Capture the cell that displays the provided text and extract its [X, Y] central coordinate. 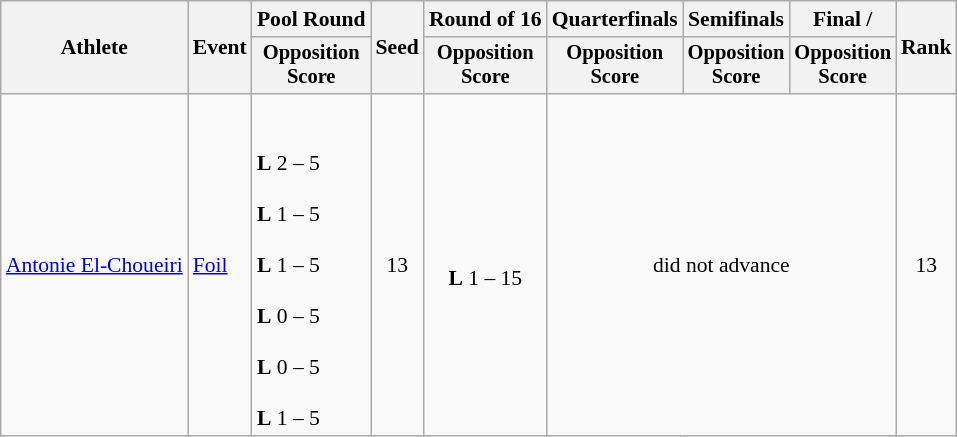
Athlete [94, 48]
Foil [220, 265]
Semifinals [736, 19]
Final / [842, 19]
Quarterfinals [615, 19]
Event [220, 48]
Round of 16 [486, 19]
Seed [398, 48]
did not advance [722, 265]
Pool Round [312, 19]
Rank [926, 48]
L 1 – 15 [486, 265]
Antonie El-Choueiri [94, 265]
L 2 – 5L 1 – 5L 1 – 5L 0 – 5L 0 – 5L 1 – 5 [312, 265]
